Extract the [X, Y] coordinate from the center of the cell holding the provided text.  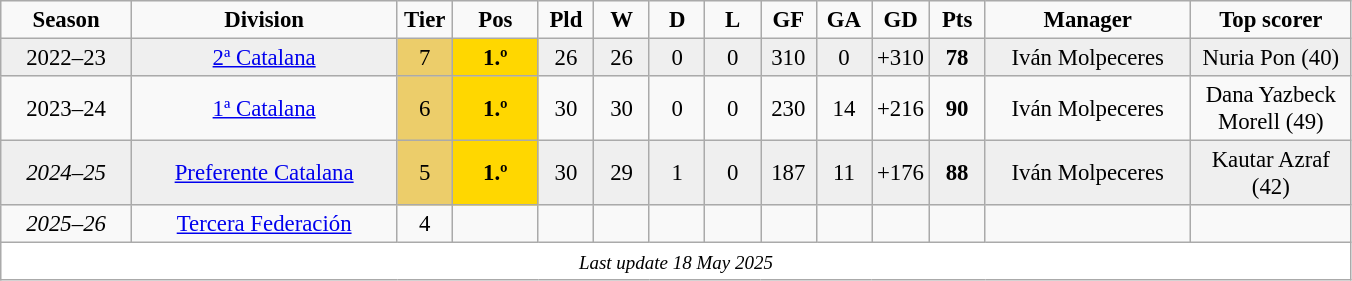
+176 [901, 174]
29 [622, 174]
+216 [901, 108]
Pld [566, 20]
7 [425, 58]
Top scorer [1272, 20]
78 [957, 58]
Last update 18 May 2025 [676, 262]
Dana Yazbeck Morell (49) [1272, 108]
2ª Catalana [264, 58]
GF [788, 20]
5 [425, 174]
D [677, 20]
11 [844, 174]
88 [957, 174]
14 [844, 108]
2025–26 [66, 224]
GD [901, 20]
Tercera Federación [264, 224]
2024–25 [66, 174]
1ª Catalana [264, 108]
6 [425, 108]
90 [957, 108]
W [622, 20]
187 [788, 174]
2022–23 [66, 58]
L [733, 20]
GA [844, 20]
Manager [1088, 20]
+310 [901, 58]
Nuria Pon (40) [1272, 58]
2023–24 [66, 108]
1 [677, 174]
Season [66, 20]
230 [788, 108]
4 [425, 224]
310 [788, 58]
Kautar Azraf (42) [1272, 174]
Pos [496, 20]
Tier [425, 20]
Division [264, 20]
Pts [957, 20]
Preferente Catalana [264, 174]
